Capture the cell that displays the provided text and extract its [x, y] central coordinate. 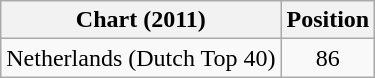
Chart (2011) [141, 20]
Position [328, 20]
86 [328, 58]
Netherlands (Dutch Top 40) [141, 58]
